From the cell containing the given text, extract its center point as [x, y] coordinate. 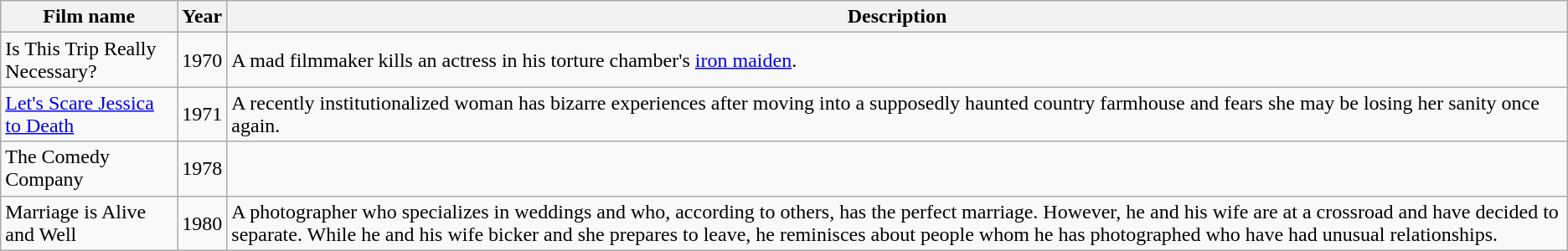
Marriage is Alive and Well [89, 223]
1978 [203, 169]
1980 [203, 223]
Is This Trip Really Necessary? [89, 60]
Description [897, 17]
1970 [203, 60]
A mad filmmaker kills an actress in his torture chamber's iron maiden. [897, 60]
1971 [203, 114]
The Comedy Company [89, 169]
Year [203, 17]
Film name [89, 17]
Let's Scare Jessica to Death [89, 114]
